Identify which cell holds the provided text, then report its [x, y] central coordinate. 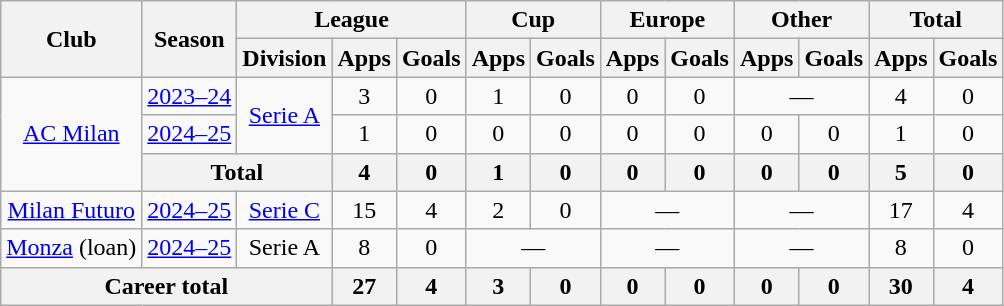
Other [801, 20]
Cup [533, 20]
2023–24 [190, 96]
Europe [667, 20]
5 [901, 172]
Milan Futuro [72, 210]
Club [72, 39]
AC Milan [72, 134]
30 [901, 286]
League [352, 20]
Career total [166, 286]
27 [364, 286]
Division [284, 58]
2 [498, 210]
17 [901, 210]
Season [190, 39]
Serie C [284, 210]
15 [364, 210]
Monza (loan) [72, 248]
